Capture the cell that displays the provided text and extract its (X, Y) central coordinate. 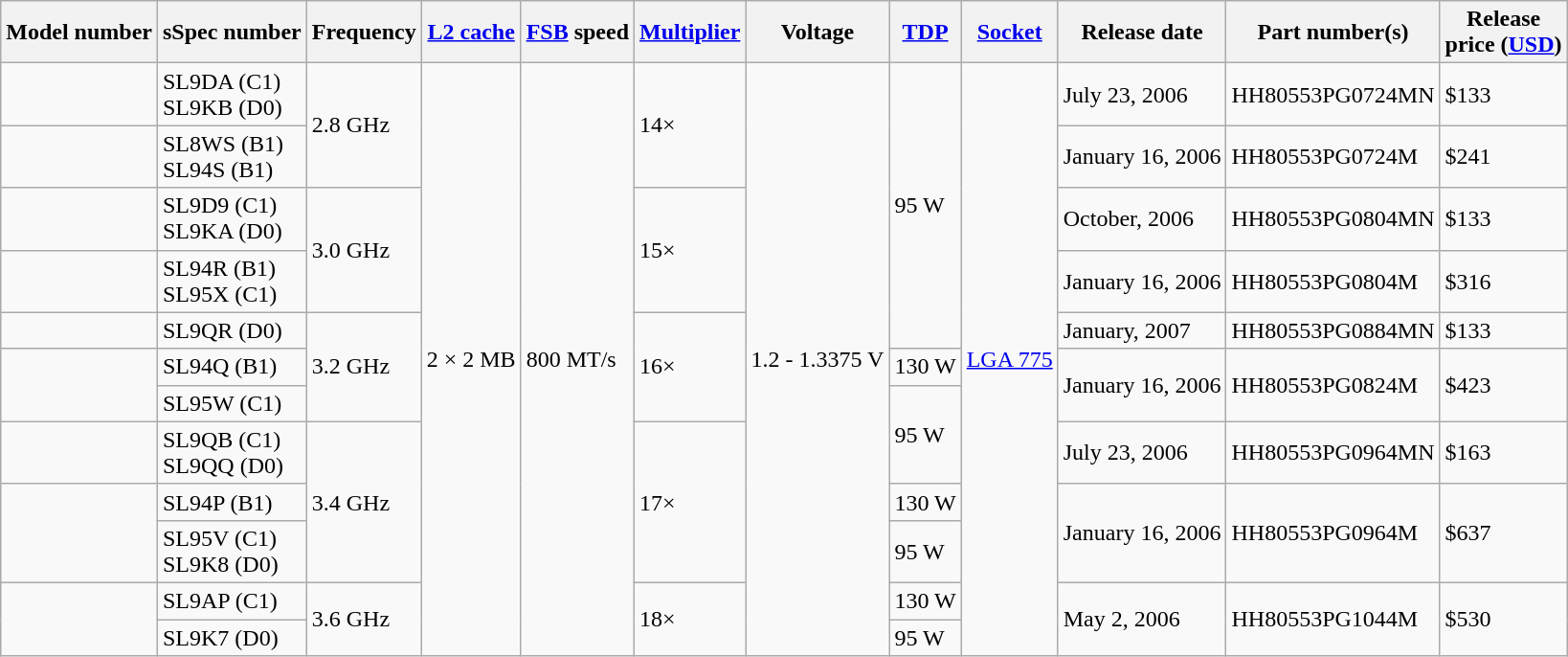
$316 (1503, 282)
1.2 - 1.3375 V (818, 360)
$637 (1503, 532)
HH80553PG0804M (1333, 282)
SL95W (C1) (232, 403)
sSpec number (232, 33)
Model number (79, 33)
SL95V (C1)SL9K8 (D0) (232, 552)
SL94R (B1)SL95X (C1) (232, 282)
Releaseprice (USD) (1503, 33)
$423 (1503, 385)
Frequency (364, 33)
$163 (1503, 452)
HH80553PG1044M (1333, 619)
October, 2006 (1142, 218)
16× (690, 367)
SL9AP (C1) (232, 600)
3.0 GHz (364, 250)
3.2 GHz (364, 367)
Multiplier (690, 33)
HH80553PG0824M (1333, 385)
SL9QR (D0) (232, 330)
Release date (1142, 33)
HH80553PG0884MN (1333, 330)
SL94P (B1) (232, 502)
HH80553PG0964MN (1333, 452)
FSB speed (577, 33)
January, 2007 (1142, 330)
SL9QB (C1)SL9QQ (D0) (232, 452)
SL94Q (B1) (232, 367)
Socket (1009, 33)
HH80553PG0964M (1333, 532)
2 × 2 MB (471, 360)
HH80553PG0724MN (1333, 94)
$530 (1503, 619)
17× (690, 502)
SL9DA (C1)SL9KB (D0) (232, 94)
SL9D9 (C1)SL9KA (D0) (232, 218)
SL9K7 (D0) (232, 637)
800 MT/s (577, 360)
L2 cache (471, 33)
$241 (1503, 157)
HH80553PG0724M (1333, 157)
HH80553PG0804MN (1333, 218)
14× (690, 125)
3.6 GHz (364, 619)
LGA 775 (1009, 360)
18× (690, 619)
SL8WS (B1)SL94S (B1) (232, 157)
Voltage (818, 33)
Part number(s) (1333, 33)
3.4 GHz (364, 502)
15× (690, 250)
TDP (925, 33)
May 2, 2006 (1142, 619)
2.8 GHz (364, 125)
